Locate the cell with the specified text and output its [x, y] center coordinate. 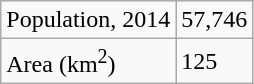
Population, 2014 [88, 20]
57,746 [214, 20]
125 [214, 62]
Area (km2) [88, 62]
